Find where the given text appears and provide that cell's center as [x, y] coordinate. 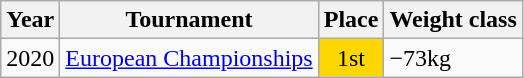
2020 [30, 58]
Year [30, 20]
European Championships [189, 58]
Weight class [453, 20]
1st [351, 58]
Tournament [189, 20]
−73kg [453, 58]
Place [351, 20]
